Pinpoint the cell where the given text exists, returning its [x, y] midpoint coordinate. 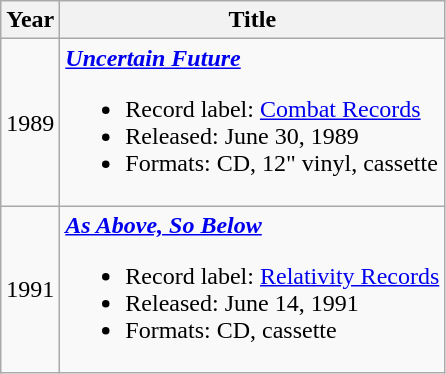
Year [30, 20]
As Above, So BelowRecord label: Relativity RecordsReleased: June 14, 1991Formats: CD, cassette [252, 290]
Uncertain FutureRecord label: Combat RecordsReleased: June 30, 1989Formats: CD, 12" vinyl, cassette [252, 122]
1991 [30, 290]
Title [252, 20]
1989 [30, 122]
